Return (x, y) of the center of cell containing provided text 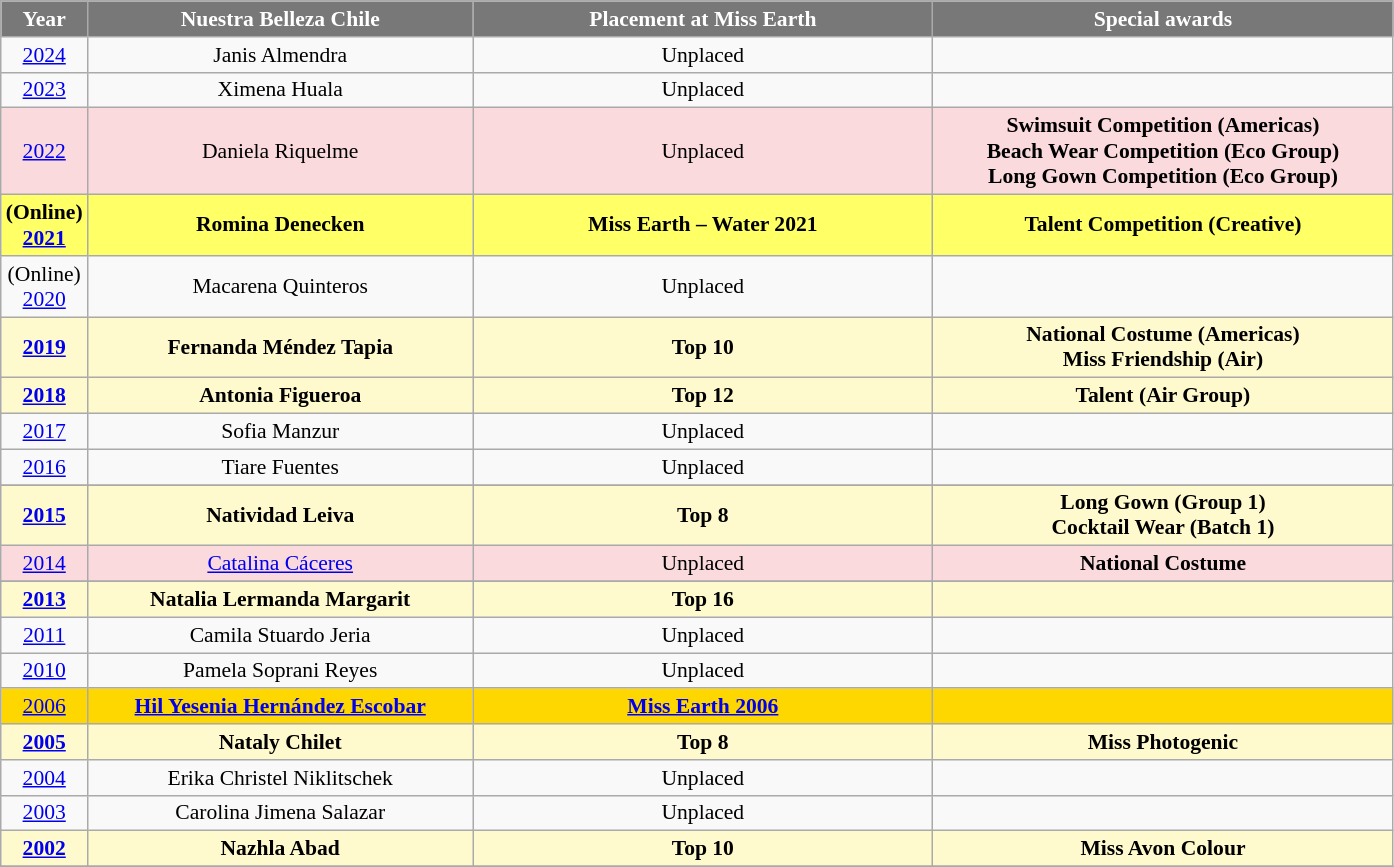
Daniela Riquelme (280, 152)
2010 (44, 671)
(Online) 2020 (44, 286)
2006 (44, 707)
(Online) 2021 (44, 226)
Talent (Air Group) (1163, 396)
Talent Competition (Creative) (1163, 226)
Natividad Leiva (280, 516)
2002 (44, 849)
2023 (44, 90)
Top 12 (703, 396)
2004 (44, 778)
Fernanda Méndez Tapia (280, 348)
2015 (44, 516)
Romina Denecken (280, 226)
2024 (44, 55)
Erika Christel Niklitschek (280, 778)
Carolina Jimena Salazar (280, 813)
National Costume (1163, 564)
Special awards (1163, 19)
Nuestra Belleza Chile (280, 19)
Placement at Miss Earth (703, 19)
Natalia Lermanda Margarit (280, 600)
Miss Earth – Water 2021 (703, 226)
Nataly Chilet (280, 742)
2014 (44, 564)
Long Gown (Group 1) Cocktail Wear (Batch 1) (1163, 516)
Sofia Manzur (280, 432)
2011 (44, 635)
Tiare Fuentes (280, 467)
2005 (44, 742)
Nazhla Abad (280, 849)
2013 (44, 600)
2016 (44, 467)
Janis Almendra (280, 55)
2017 (44, 432)
Miss Avon Colour (1163, 849)
Pamela Soprani Reyes (280, 671)
Ximena Huala (280, 90)
Miss Photogenic (1163, 742)
2022 (44, 152)
Year (44, 19)
National Costume (Americas) Miss Friendship (Air) (1163, 348)
Swimsuit Competition (Americas) Beach Wear Competition (Eco Group) Long Gown Competition (Eco Group) (1163, 152)
Hil Yesenia Hernández Escobar (280, 707)
Top 16 (703, 600)
Miss Earth 2006 (703, 707)
2018 (44, 396)
2003 (44, 813)
Catalina Cáceres (280, 564)
Macarena Quinteros (280, 286)
2019 (44, 348)
Antonia Figueroa (280, 396)
Camila Stuardo Jeria (280, 635)
